Determine the (X, Y) coordinate at the center of the cell enclosing the given text.  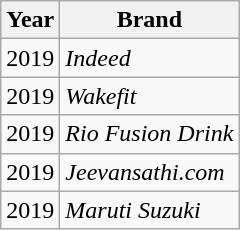
Year (30, 20)
Wakefit (150, 96)
Maruti Suzuki (150, 210)
Indeed (150, 58)
Brand (150, 20)
Jeevansathi.com (150, 172)
Rio Fusion Drink (150, 134)
